Search for the cell housing the specified text and yield its [x, y] center coordinate. 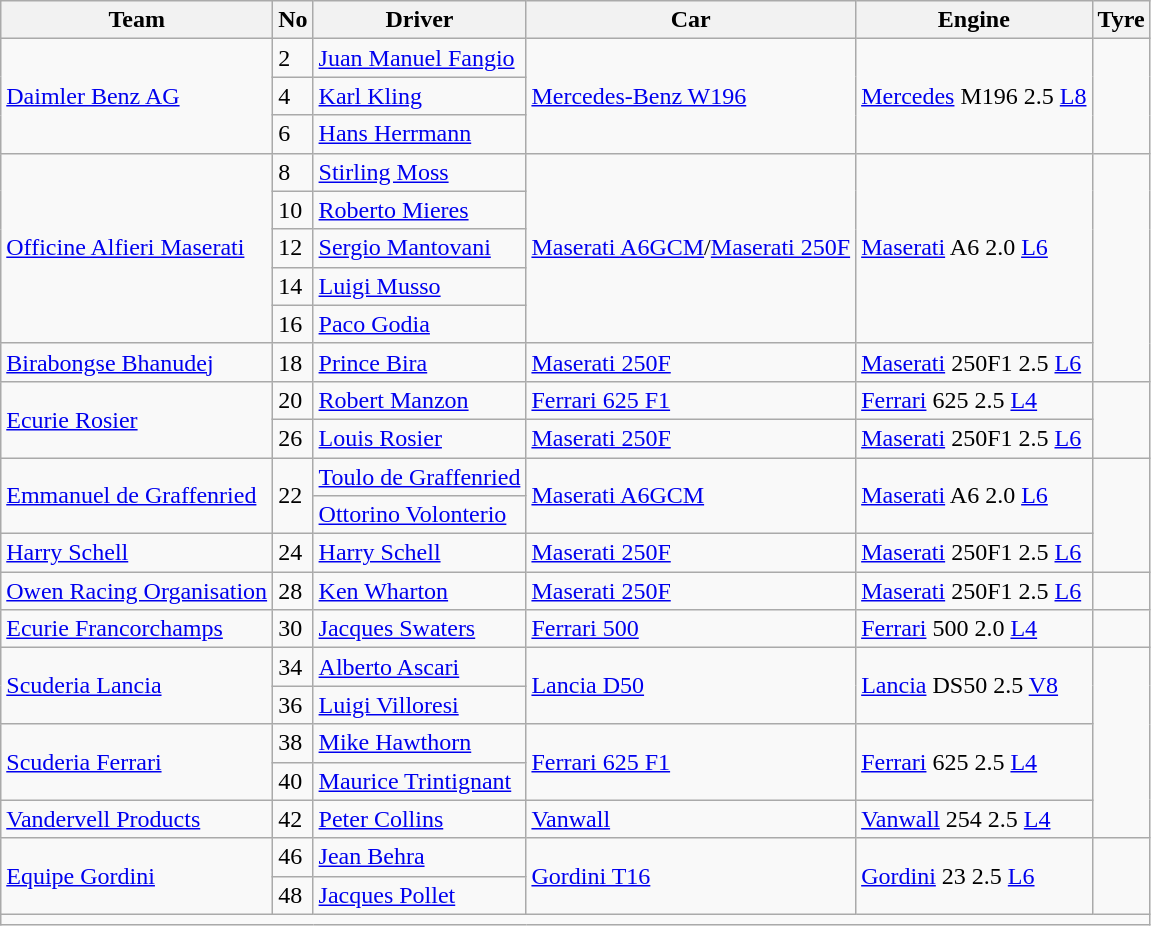
Sergio Mantovani [420, 248]
Maserati A6GCM [691, 496]
Equipe Gordini [137, 876]
48 [293, 895]
Mike Hawthorn [420, 743]
10 [293, 210]
Vanwall [691, 819]
Vanwall 254 2.5 L4 [974, 819]
12 [293, 248]
26 [293, 438]
Luigi Villoresi [420, 705]
Mercedes-Benz W196 [691, 96]
Mercedes M196 2.5 L8 [974, 96]
Lancia D50 [691, 686]
Owen Racing Organisation [137, 591]
Karl Kling [420, 96]
Driver [420, 20]
Scuderia Lancia [137, 686]
Prince Bira [420, 362]
No [293, 20]
Team [137, 20]
36 [293, 705]
Lancia DS50 2.5 V8 [974, 686]
16 [293, 324]
Toulo de Graffenried [420, 477]
22 [293, 496]
Stirling Moss [420, 172]
46 [293, 857]
6 [293, 134]
Officine Alfieri Maserati [137, 248]
Daimler Benz AG [137, 96]
Ferrari 500 2.0 L4 [974, 629]
Juan Manuel Fangio [420, 58]
Roberto Mieres [420, 210]
20 [293, 400]
Vandervell Products [137, 819]
Louis Rosier [420, 438]
Gordini T16 [691, 876]
Robert Manzon [420, 400]
Tyre [1121, 20]
Jacques Swaters [420, 629]
Ecurie Francorchamps [137, 629]
30 [293, 629]
Ottorino Volonterio [420, 515]
Gordini 23 2.5 L6 [974, 876]
Alberto Ascari [420, 667]
42 [293, 819]
Ferrari 500 [691, 629]
14 [293, 286]
Hans Herrmann [420, 134]
2 [293, 58]
Birabongse Bhanudej [137, 362]
Ecurie Rosier [137, 419]
Jacques Pollet [420, 895]
18 [293, 362]
Car [691, 20]
40 [293, 781]
Engine [974, 20]
38 [293, 743]
24 [293, 553]
Peter Collins [420, 819]
Paco Godia [420, 324]
Maurice Trintignant [420, 781]
Ken Wharton [420, 591]
Scuderia Ferrari [137, 762]
4 [293, 96]
Luigi Musso [420, 286]
28 [293, 591]
Emmanuel de Graffenried [137, 496]
Maserati A6GCM/Maserati 250F [691, 248]
8 [293, 172]
34 [293, 667]
Jean Behra [420, 857]
